Return the [X, Y] coordinate for the center point of the cell that contains the specified text.  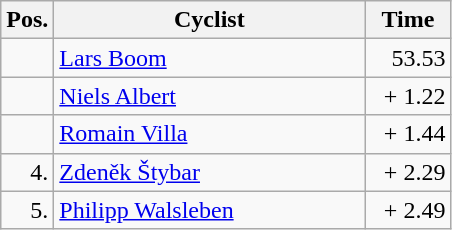
Philipp Walsleben [210, 210]
+ 1.22 [408, 96]
Pos. [28, 20]
Lars Boom [210, 58]
+ 2.29 [408, 172]
4. [28, 172]
Romain Villa [210, 134]
Zdeněk Štybar [210, 172]
+ 2.49 [408, 210]
Niels Albert [210, 96]
53.53 [408, 58]
Time [408, 20]
+ 1.44 [408, 134]
Cyclist [210, 20]
5. [28, 210]
